Capture the cell that displays the provided text and extract its (x, y) central coordinate. 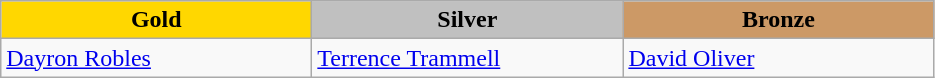
Gold (156, 20)
Silver (468, 20)
David Oliver (778, 58)
Bronze (778, 20)
Terrence Trammell (468, 58)
Dayron Robles (156, 58)
